From the cell containing the given text, extract its center point as [x, y] coordinate. 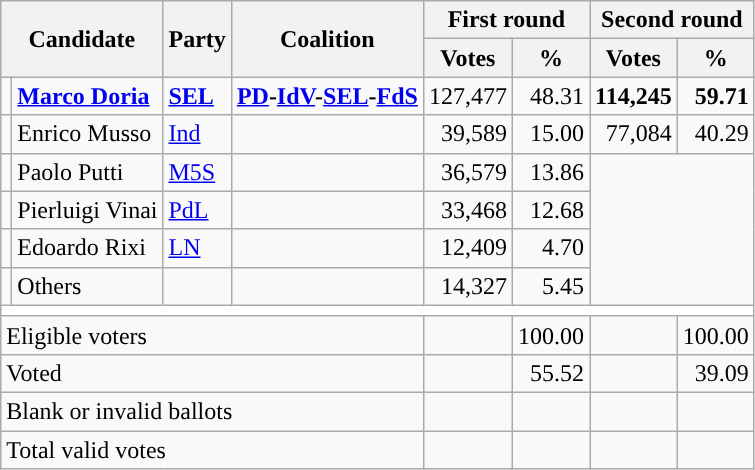
Ind [197, 134]
Party [197, 39]
Edoardo Rixi [88, 248]
4.70 [550, 248]
5.45 [550, 286]
SEL [197, 96]
77,084 [634, 134]
Total valid votes [212, 449]
40.29 [716, 134]
LN [197, 248]
114,245 [634, 96]
55.52 [550, 373]
Coalition [327, 39]
M5S [197, 172]
Paolo Putti [88, 172]
14,327 [468, 286]
Voted [212, 373]
12,409 [468, 248]
PD-IdV-SEL-FdS [327, 96]
Candidate [82, 39]
Blank or invalid ballots [212, 411]
127,477 [468, 96]
59.71 [716, 96]
Pierluigi Vinai [88, 210]
Enrico Musso [88, 134]
15.00 [550, 134]
Others [88, 286]
Marco Doria [88, 96]
36,579 [468, 172]
PdL [197, 210]
39,589 [468, 134]
48.31 [550, 96]
Eligible voters [212, 335]
First round [506, 20]
Second round [672, 20]
12.68 [550, 210]
13.86 [550, 172]
39.09 [716, 373]
33,468 [468, 210]
